Identify which cell holds the provided text, then report its [X, Y] central coordinate. 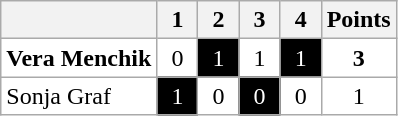
4 [300, 20]
Sonja Graf [79, 96]
2 [218, 20]
Vera Menchik [79, 58]
Points [358, 20]
